Capture the cell that displays the provided text and extract its [x, y] central coordinate. 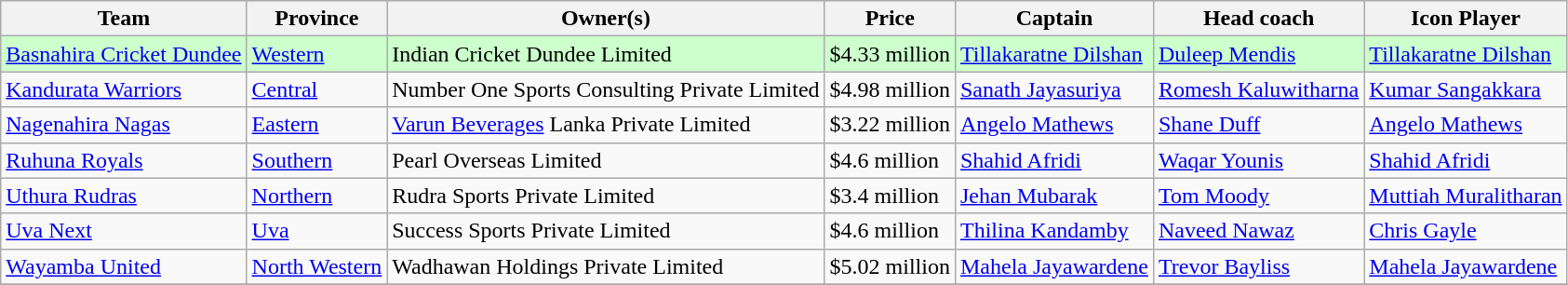
Basnahira Cricket Dundee [124, 54]
Head coach [1258, 19]
Romesh Kaluwitharna [1258, 89]
Icon Player [1466, 19]
Chris Gayle [1466, 231]
Indian Cricket Dundee Limited [606, 54]
Duleep Mendis [1258, 54]
Uva Next [124, 231]
$4.33 million [890, 54]
Muttiah Muralitharan [1466, 196]
$3.4 million [890, 196]
Captain [1053, 19]
Ruhuna Royals [124, 160]
Varun Beverages Lanka Private Limited [606, 125]
Number One Sports Consulting Private Limited [606, 89]
Western [316, 54]
Eastern [316, 125]
Wayamba United [124, 266]
Owner(s) [606, 19]
Central [316, 89]
Trevor Bayliss [1258, 266]
Northern [316, 196]
Success Sports Private Limited [606, 231]
Price [890, 19]
Naveed Nawaz [1258, 231]
Pearl Overseas Limited [606, 160]
Waqar Younis [1258, 160]
$4.98 million [890, 89]
Rudra Sports Private Limited [606, 196]
Kumar Sangakkara [1466, 89]
Thilina Kandamby [1053, 231]
Wadhawan Holdings Private Limited [606, 266]
Uva [316, 231]
Uthura Rudras [124, 196]
Province [316, 19]
Shane Duff [1258, 125]
$3.22 million [890, 125]
Southern [316, 160]
$5.02 million [890, 266]
Sanath Jayasuriya [1053, 89]
Kandurata Warriors [124, 89]
Tom Moody [1258, 196]
Team [124, 19]
North Western [316, 266]
Jehan Mubarak [1053, 196]
Nagenahira Nagas [124, 125]
